Find where the given text appears and provide that cell's center as (X, Y) coordinate. 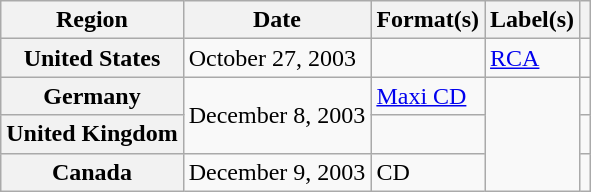
December 9, 2003 (277, 172)
Region (92, 20)
CD (428, 172)
Format(s) (428, 20)
October 27, 2003 (277, 58)
Label(s) (532, 20)
Germany (92, 96)
Canada (92, 172)
Maxi CD (428, 96)
RCA (532, 58)
United Kingdom (92, 134)
December 8, 2003 (277, 115)
Date (277, 20)
United States (92, 58)
